From the cell containing the given text, extract its center point as [X, Y] coordinate. 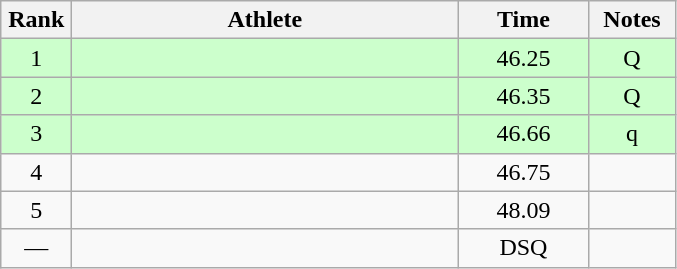
Athlete [265, 20]
3 [36, 134]
46.25 [524, 58]
q [632, 134]
46.66 [524, 134]
2 [36, 96]
5 [36, 210]
DSQ [524, 248]
Time [524, 20]
Notes [632, 20]
46.35 [524, 96]
48.09 [524, 210]
46.75 [524, 172]
4 [36, 172]
Rank [36, 20]
— [36, 248]
1 [36, 58]
